Return the (X, Y) coordinate for the center point of the cell that contains the specified text.  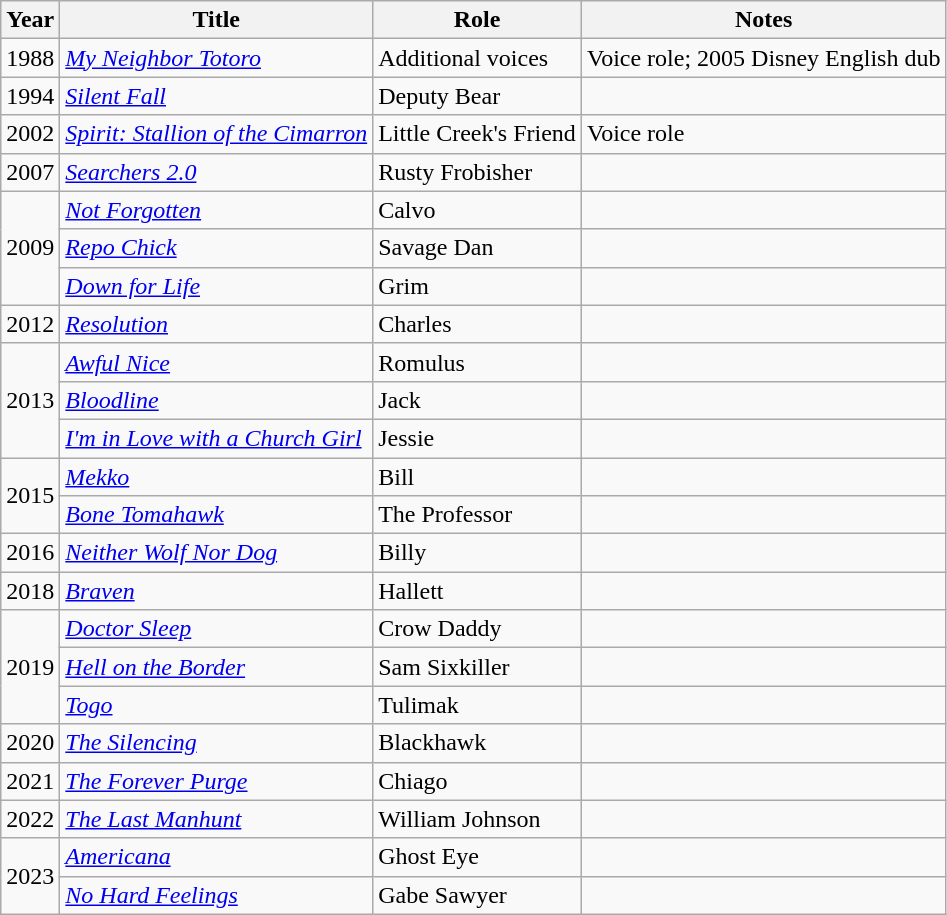
Awful Nice (216, 362)
Tulimak (478, 705)
The Last Manhunt (216, 819)
Americana (216, 857)
1994 (30, 96)
Sam Sixkiller (478, 667)
Not Forgotten (216, 210)
Repo Chick (216, 248)
Title (216, 20)
2012 (30, 324)
Bloodline (216, 400)
Charles (478, 324)
2023 (30, 876)
Calvo (478, 210)
Rusty Frobisher (478, 172)
Gabe Sawyer (478, 895)
Down for Life (216, 286)
Resolution (216, 324)
Jack (478, 400)
Additional voices (478, 58)
Voice role (764, 134)
Deputy Bear (478, 96)
Spirit: Stallion of the Cimarron (216, 134)
Silent Fall (216, 96)
2022 (30, 819)
2019 (30, 667)
Notes (764, 20)
2007 (30, 172)
1988 (30, 58)
2020 (30, 743)
Braven (216, 591)
The Silencing (216, 743)
2009 (30, 248)
The Professor (478, 515)
Hallett (478, 591)
2002 (30, 134)
Grim (478, 286)
The Forever Purge (216, 781)
Mekko (216, 477)
My Neighbor Totoro (216, 58)
Doctor Sleep (216, 629)
Role (478, 20)
Billy (478, 553)
I'm in Love with a Church Girl (216, 438)
Bone Tomahawk (216, 515)
Neither Wolf Nor Dog (216, 553)
Romulus (478, 362)
2013 (30, 400)
Bill (478, 477)
Crow Daddy (478, 629)
Jessie (478, 438)
Togo (216, 705)
2016 (30, 553)
William Johnson (478, 819)
Hell on the Border (216, 667)
2015 (30, 496)
Savage Dan (478, 248)
Blackhawk (478, 743)
No Hard Feelings (216, 895)
Little Creek's Friend (478, 134)
Chiago (478, 781)
Ghost Eye (478, 857)
2021 (30, 781)
2018 (30, 591)
Year (30, 20)
Voice role; 2005 Disney English dub (764, 58)
Searchers 2.0 (216, 172)
